Detect which cell encompasses the target text, then output its [x, y] center coordinate. 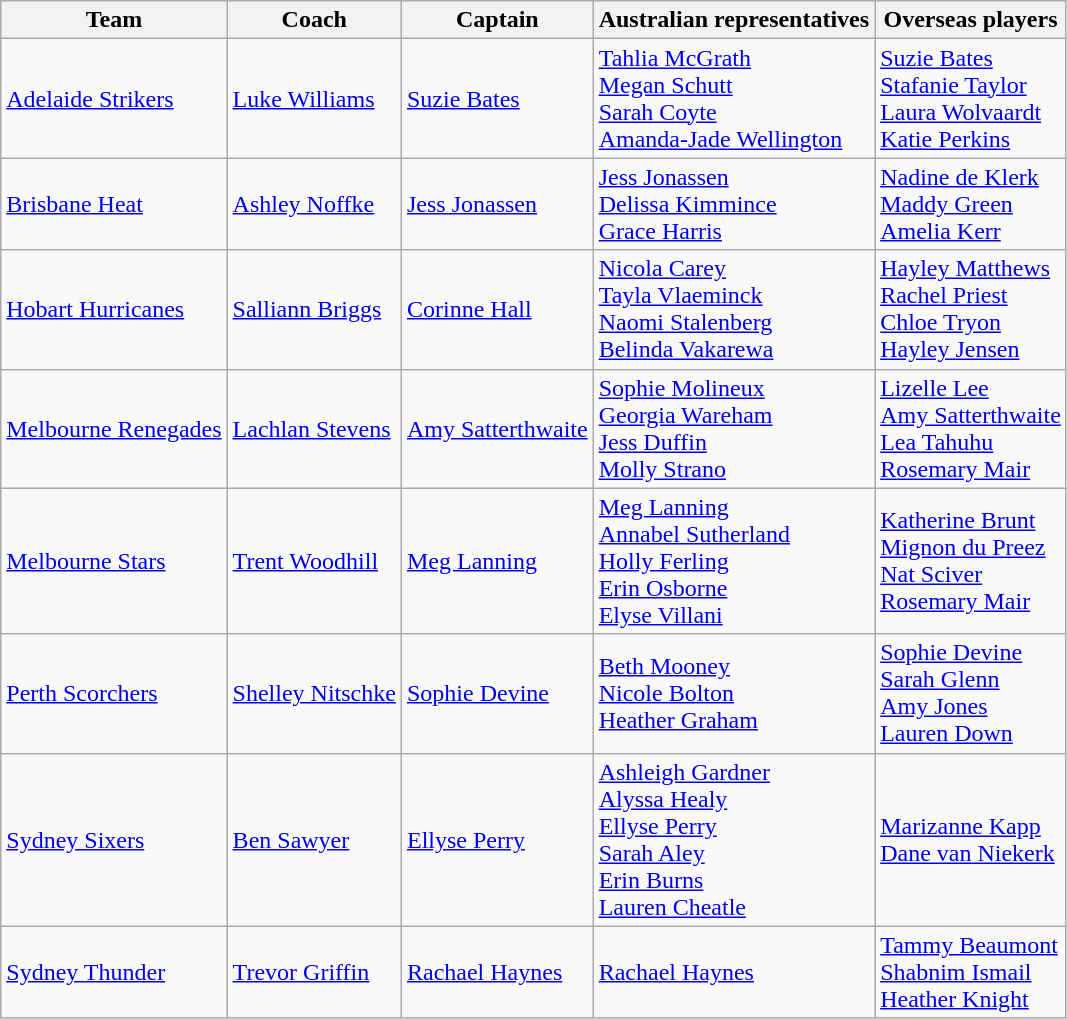
Katherine Brunt Mignon du Preez Nat Sciver Rosemary Mair [971, 561]
Nicola CareyTayla VlaeminckNaomi StalenbergBelinda Vakarewa [734, 310]
Ben Sawyer [314, 840]
Tahlia McGrathMegan SchuttSarah CoyteAmanda-Jade Wellington [734, 98]
Coach [314, 20]
Sydney Thunder [114, 972]
Overseas players [971, 20]
Marizanne Kapp Dane van Niekerk [971, 840]
Melbourne Stars [114, 561]
Corinne Hall [497, 310]
Sophie Devine Sarah Glenn Amy Jones Lauren Down [971, 694]
Trevor Griffin [314, 972]
Lachlan Stevens [314, 428]
Australian representatives [734, 20]
Perth Scorchers [114, 694]
Ashleigh GardnerAlyssa HealyEllyse PerrySarah AleyErin BurnsLauren Cheatle [734, 840]
Ashley Noffke [314, 204]
Sophie Devine [497, 694]
Hobart Hurricanes [114, 310]
Sydney Sixers [114, 840]
Luke Williams [314, 98]
Amy Satterthwaite [497, 428]
Shelley Nitschke [314, 694]
Sophie MolineuxGeorgia WarehamJess DuffinMolly Strano [734, 428]
Ellyse Perry [497, 840]
Jess Jonassen [497, 204]
Adelaide Strikers [114, 98]
Meg Lanning [497, 561]
Melbourne Renegades [114, 428]
Jess JonassenDelissa KimminceGrace Harris [734, 204]
Suzie Bates [497, 98]
Team [114, 20]
Nadine de Klerk Maddy Green Amelia Kerr [971, 204]
Captain [497, 20]
Suzie Bates Stafanie Taylor Laura Wolvaardt Katie Perkins [971, 98]
Meg LanningAnnabel SutherlandHolly FerlingErin OsborneElyse Villani [734, 561]
Beth MooneyNicole BoltonHeather Graham [734, 694]
Trent Woodhill [314, 561]
Brisbane Heat [114, 204]
Salliann Briggs [314, 310]
Lizelle Lee Amy Satterthwaite Lea Tahuhu Rosemary Mair [971, 428]
Hayley Matthews Rachel Priest Chloe Tryon Hayley Jensen [971, 310]
Tammy Beaumont Shabnim Ismail Heather Knight [971, 972]
